Output the [x, y] coordinate of the center of the cell containing the given text.  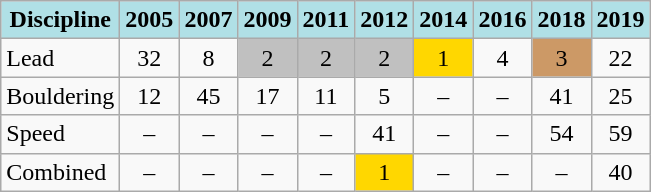
2011 [326, 20]
Bouldering [60, 96]
Speed [60, 134]
2007 [208, 20]
2019 [620, 20]
45 [208, 96]
59 [620, 134]
54 [562, 134]
40 [620, 172]
Combined [60, 172]
2005 [150, 20]
4 [502, 58]
3 [562, 58]
12 [150, 96]
2018 [562, 20]
17 [268, 96]
2009 [268, 20]
2014 [444, 20]
22 [620, 58]
5 [384, 96]
32 [150, 58]
2012 [384, 20]
11 [326, 96]
Discipline [60, 20]
Lead [60, 58]
8 [208, 58]
25 [620, 96]
2016 [502, 20]
